Detect which cell encompasses the target text, then output its [x, y] center coordinate. 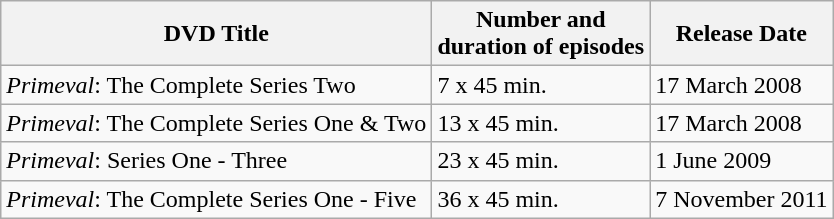
DVD Title [216, 34]
Primeval: Series One - Three [216, 161]
Primeval: The Complete Series Two [216, 85]
23 x 45 min. [541, 161]
Release Date [742, 34]
Number andduration of episodes [541, 34]
7 November 2011 [742, 199]
7 x 45 min. [541, 85]
Primeval: The Complete Series One & Two [216, 123]
Primeval: The Complete Series One - Five [216, 199]
36 x 45 min. [541, 199]
13 x 45 min. [541, 123]
1 June 2009 [742, 161]
